For the text-containing cell, return its midpoint in [X, Y] coordinate format. 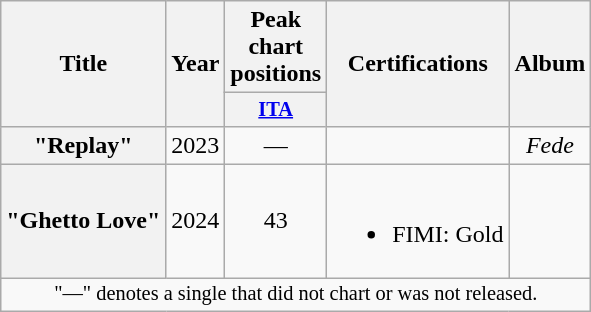
Fede [550, 145]
Title [84, 64]
Album [550, 64]
"—" denotes a single that did not chart or was not released. [296, 295]
Year [196, 64]
"Replay" [84, 145]
2023 [196, 145]
2024 [196, 222]
"Ghetto Love" [84, 222]
Certifications [418, 64]
ITA [276, 110]
FIMI: Gold [418, 222]
Peak chart positions [276, 47]
43 [276, 222]
— [276, 145]
